From the cell containing the given text, extract its center point as [X, Y] coordinate. 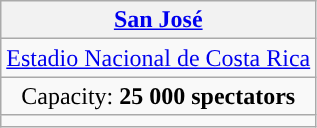
San José [158, 20]
Capacity: 25 000 spectators [158, 96]
Estadio Nacional de Costa Rica [158, 58]
